Identify which cell holds the provided text, then report its (X, Y) central coordinate. 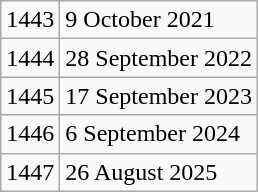
26 August 2025 (159, 172)
1446 (30, 134)
28 September 2022 (159, 58)
1443 (30, 20)
1444 (30, 58)
1445 (30, 96)
6 September 2024 (159, 134)
9 October 2021 (159, 20)
17 September 2023 (159, 96)
1447 (30, 172)
